From the cell containing the given text, extract its center point as [X, Y] coordinate. 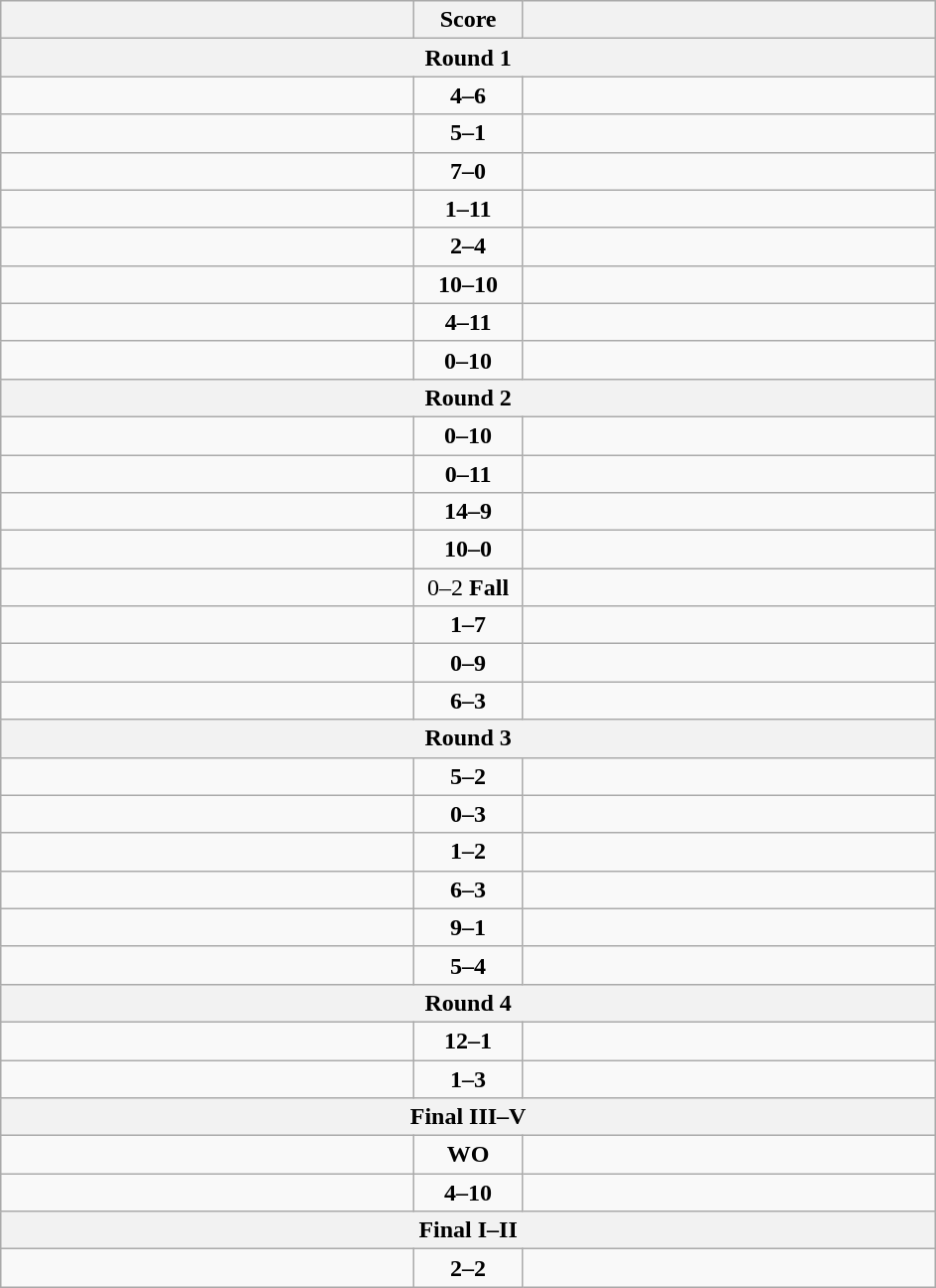
5–2 [469, 776]
Round 2 [469, 398]
1–7 [469, 625]
7–0 [469, 171]
1–3 [469, 1078]
4–10 [469, 1193]
Round 3 [469, 738]
Final III–V [469, 1117]
5–1 [469, 133]
Final I–II [469, 1230]
1–2 [469, 852]
4–11 [469, 322]
1–11 [469, 209]
2–2 [469, 1268]
WO [469, 1155]
2–4 [469, 246]
12–1 [469, 1041]
Round 4 [469, 1003]
14–9 [469, 512]
10–10 [469, 284]
0–11 [469, 474]
0–9 [469, 663]
Round 1 [469, 58]
9–1 [469, 927]
5–4 [469, 965]
10–0 [469, 550]
Score [469, 20]
4–6 [469, 95]
0–2 Fall [469, 587]
0–3 [469, 814]
